Capture the cell that displays the provided text and extract its (X, Y) central coordinate. 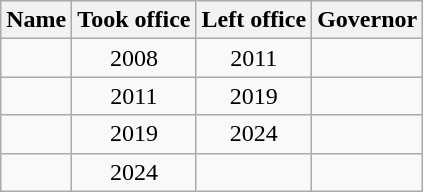
Governor (368, 20)
Name (36, 20)
Took office (134, 20)
2008 (134, 58)
Left office (254, 20)
